Search for the cell housing the specified text and yield its [x, y] center coordinate. 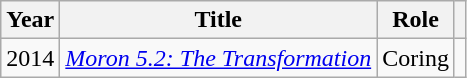
Year [30, 20]
Role [416, 20]
2014 [30, 58]
Moron 5.2: The Transformation [218, 58]
Title [218, 20]
Coring [416, 58]
